Scan for the cell matching the given text and deliver its (X, Y) coordinate at center. 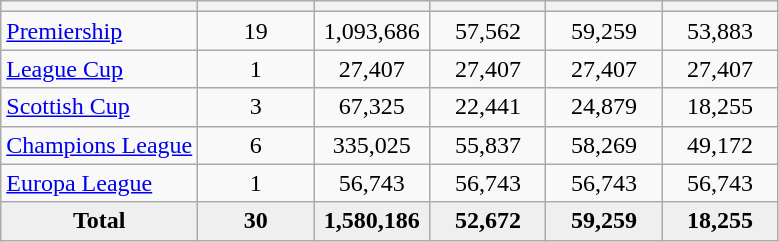
3 (256, 107)
19 (256, 31)
Total (100, 221)
22,441 (488, 107)
55,837 (488, 145)
49,172 (720, 145)
30 (256, 221)
1,093,686 (372, 31)
58,269 (604, 145)
24,879 (604, 107)
Scottish Cup (100, 107)
53,883 (720, 31)
67,325 (372, 107)
6 (256, 145)
League Cup (100, 69)
335,025 (372, 145)
57,562 (488, 31)
Europa League (100, 183)
52,672 (488, 221)
Champions League (100, 145)
1,580,186 (372, 221)
Premiership (100, 31)
